Return [X, Y] of the center of cell containing provided text 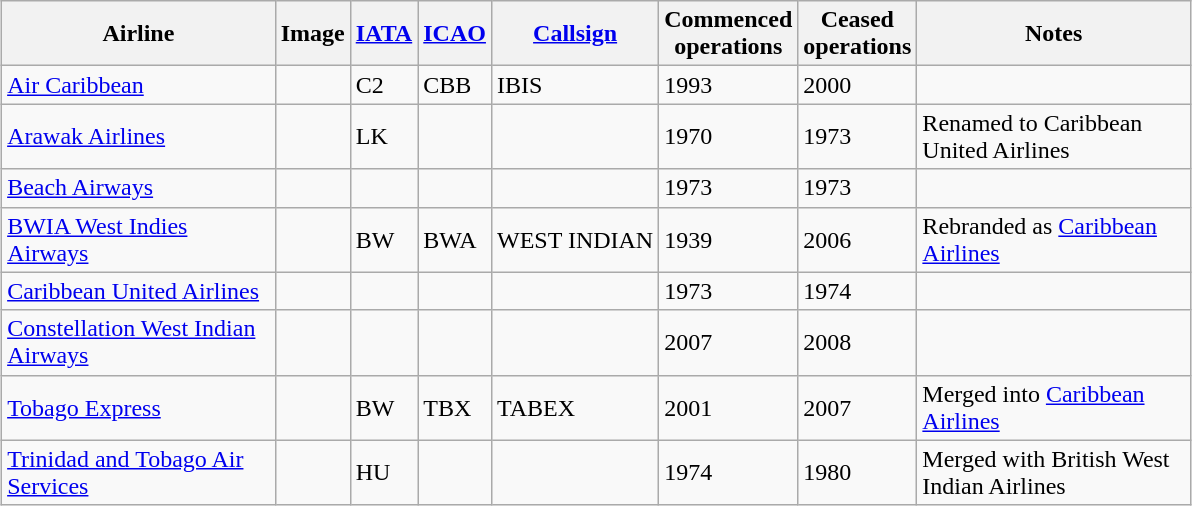
1939 [728, 240]
2001 [728, 408]
Ceasedoperations [858, 34]
Constellation West Indian Airways [139, 342]
WEST INDIAN [574, 240]
Merged with British West Indian Airlines [1054, 472]
Airline [139, 34]
IBIS [574, 85]
1980 [858, 472]
2008 [858, 342]
Renamed to Caribbean United Airlines [1054, 136]
C2 [384, 85]
Air Caribbean [139, 85]
Callsign [574, 34]
Caribbean United Airlines [139, 291]
IATA [384, 34]
Trinidad and Tobago Air Services [139, 472]
ICAO [455, 34]
Merged into Caribbean Airlines [1054, 408]
Tobago Express [139, 408]
BWIA West Indies Airways [139, 240]
BWA [455, 240]
Arawak Airlines [139, 136]
1993 [728, 85]
TBX [455, 408]
HU [384, 472]
Beach Airways [139, 188]
2006 [858, 240]
Rebranded as Caribbean Airlines [1054, 240]
CBB [455, 85]
Commencedoperations [728, 34]
Notes [1054, 34]
TABEX [574, 408]
Image [312, 34]
2000 [858, 85]
LK [384, 136]
1970 [728, 136]
